Provide the [x, y] coordinate of the cell's center where the given text is located.  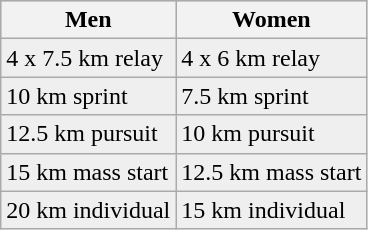
10 km pursuit [272, 134]
10 km sprint [88, 96]
12.5 km mass start [272, 172]
15 km individual [272, 210]
15 km mass start [88, 172]
Men [88, 20]
Women [272, 20]
4 x 7.5 km relay [88, 58]
7.5 km sprint [272, 96]
20 km individual [88, 210]
4 x 6 km relay [272, 58]
12.5 km pursuit [88, 134]
